Pinpoint the cell where the given text exists, returning its (x, y) midpoint coordinate. 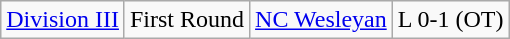
First Round (186, 20)
Division III (63, 20)
NC Wesleyan (322, 20)
L 0-1 (OT) (450, 20)
